Extract the (X, Y) coordinate from the center of the cell holding the provided text.  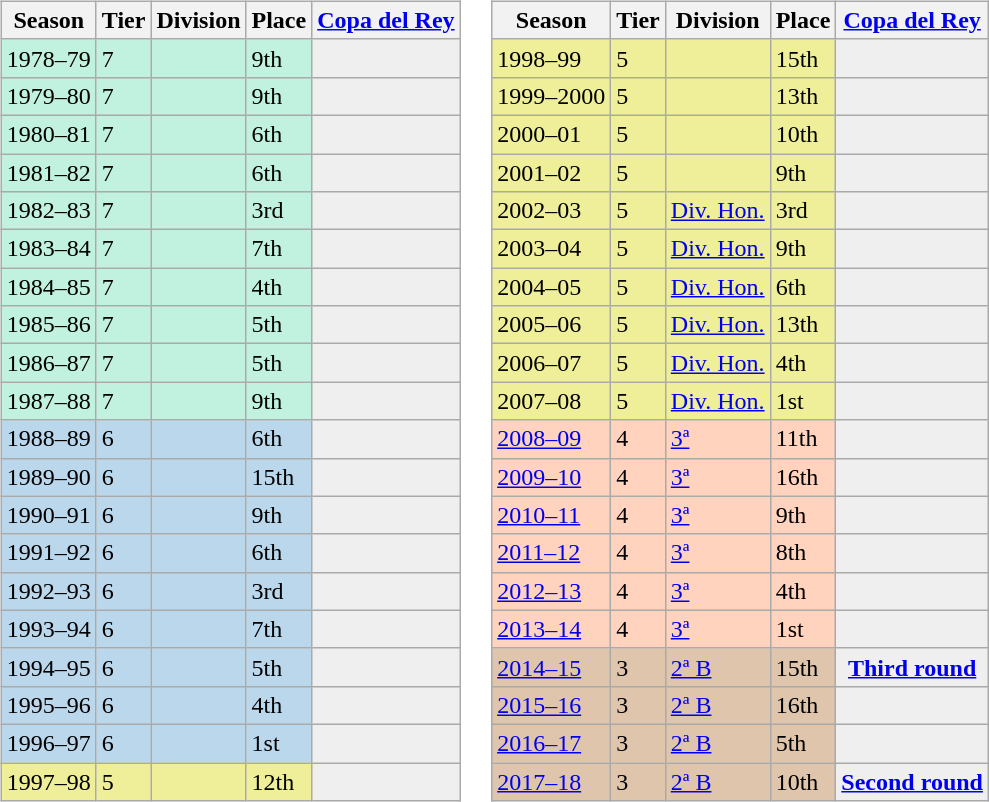
1999–2000 (552, 96)
1978–79 (48, 58)
8th (803, 553)
1991–92 (48, 553)
1995–96 (48, 705)
2005–06 (552, 325)
2004–05 (552, 287)
2015–16 (552, 705)
1994–95 (48, 667)
2007–08 (552, 401)
1979–80 (48, 96)
2010–11 (552, 515)
1993–94 (48, 629)
2002–03 (552, 211)
2009–10 (552, 477)
1992–93 (48, 591)
2011–12 (552, 553)
12th (279, 781)
1990–91 (48, 515)
1981–82 (48, 173)
1996–97 (48, 743)
2000–01 (552, 134)
1980–81 (48, 134)
1983–84 (48, 249)
1984–85 (48, 287)
2012–13 (552, 591)
1986–87 (48, 363)
2006–07 (552, 363)
2013–14 (552, 629)
1985–86 (48, 325)
1998–99 (552, 58)
1982–83 (48, 211)
2017–18 (552, 781)
Third round (912, 667)
1988–89 (48, 439)
1989–90 (48, 477)
2016–17 (552, 743)
2014–15 (552, 667)
1997–98 (48, 781)
2003–04 (552, 249)
1987–88 (48, 401)
2008–09 (552, 439)
Second round (912, 781)
11th (803, 439)
2001–02 (552, 173)
